Capture the cell that displays the provided text and extract its [x, y] central coordinate. 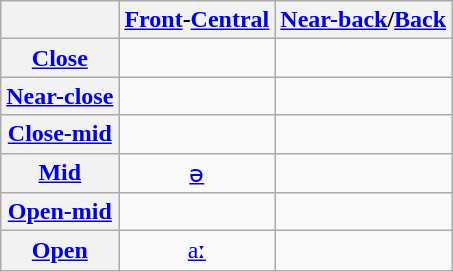
Front-Central [197, 20]
Near-back/Back [364, 20]
Mid [60, 173]
Open [60, 251]
ə [197, 173]
Close-mid [60, 134]
Open-mid [60, 212]
aː [197, 251]
Close [60, 58]
Near-close [60, 96]
